For the text-containing cell, return its midpoint in [X, Y] coordinate format. 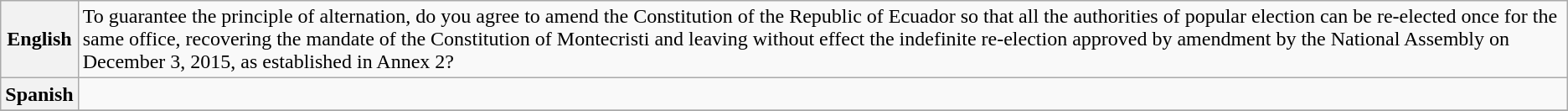
English [39, 40]
Spanish [39, 94]
